Detect which cell encompasses the target text, then output its [X, Y] center coordinate. 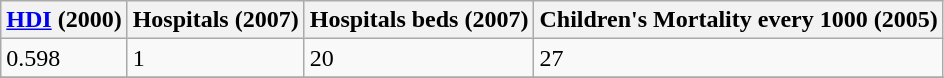
Children's Mortality every 1000 (2005) [738, 20]
20 [419, 58]
Hospitals beds (2007) [419, 20]
0.598 [64, 58]
Hospitals (2007) [216, 20]
1 [216, 58]
27 [738, 58]
HDI (2000) [64, 20]
